Search for the cell housing the specified text and yield its [X, Y] center coordinate. 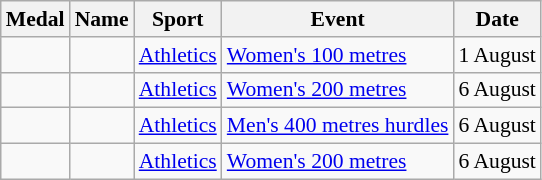
Sport [178, 19]
Men's 400 metres hurdles [338, 126]
Name [102, 19]
Medal [36, 19]
1 August [496, 55]
Event [338, 19]
Date [496, 19]
Women's 100 metres [338, 55]
